Search for the cell housing the specified text and yield its [x, y] center coordinate. 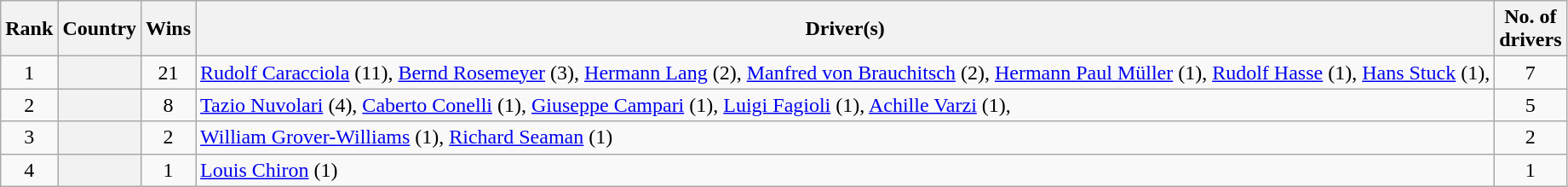
3 [29, 137]
No. ofdrivers [1531, 29]
5 [1531, 105]
Tazio Nuvolari (4), Caberto Conelli (1), Giuseppe Campari (1), Luigi Fagioli (1), Achille Varzi (1), [845, 105]
William Grover-Williams (1), Richard Seaman (1) [845, 137]
7 [1531, 73]
21 [169, 73]
Wins [169, 29]
Driver(s) [845, 29]
4 [29, 170]
Country [100, 29]
Rank [29, 29]
Louis Chiron (1) [845, 170]
8 [169, 105]
